Output the (x, y) coordinate of the center of the cell containing the given text.  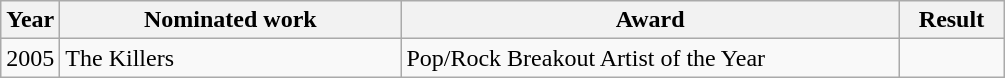
The Killers (230, 58)
Year (30, 20)
Pop/Rock Breakout Artist of the Year (650, 58)
Result (951, 20)
Nominated work (230, 20)
Award (650, 20)
2005 (30, 58)
